From the cell containing the given text, extract its center point as (x, y) coordinate. 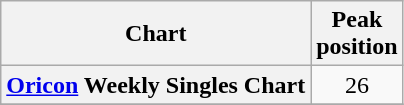
Chart (156, 34)
Oricon Weekly Singles Chart (156, 85)
Peakposition (357, 34)
26 (357, 85)
